Detect which cell encompasses the target text, then output its (X, Y) center coordinate. 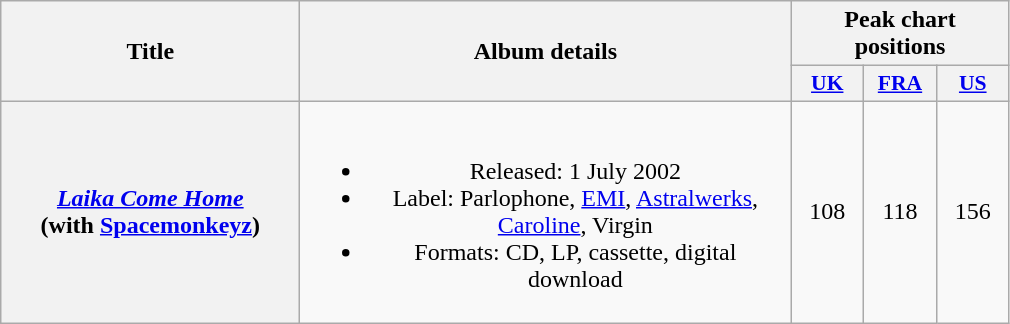
FRA (900, 84)
Laika Come Home(with Spacemonkeyz) (150, 212)
Released: 1 July 2002 Label: Parlophone, EMI, Astralwerks, Caroline, VirginFormats: CD, LP, cassette, digital download (546, 212)
108 (828, 212)
UK (828, 84)
Title (150, 52)
118 (900, 212)
US (972, 84)
Album details (546, 52)
156 (972, 212)
Peak chart positions (900, 34)
